Provide the [x, y] coordinate of the cell's center where the given text is located.  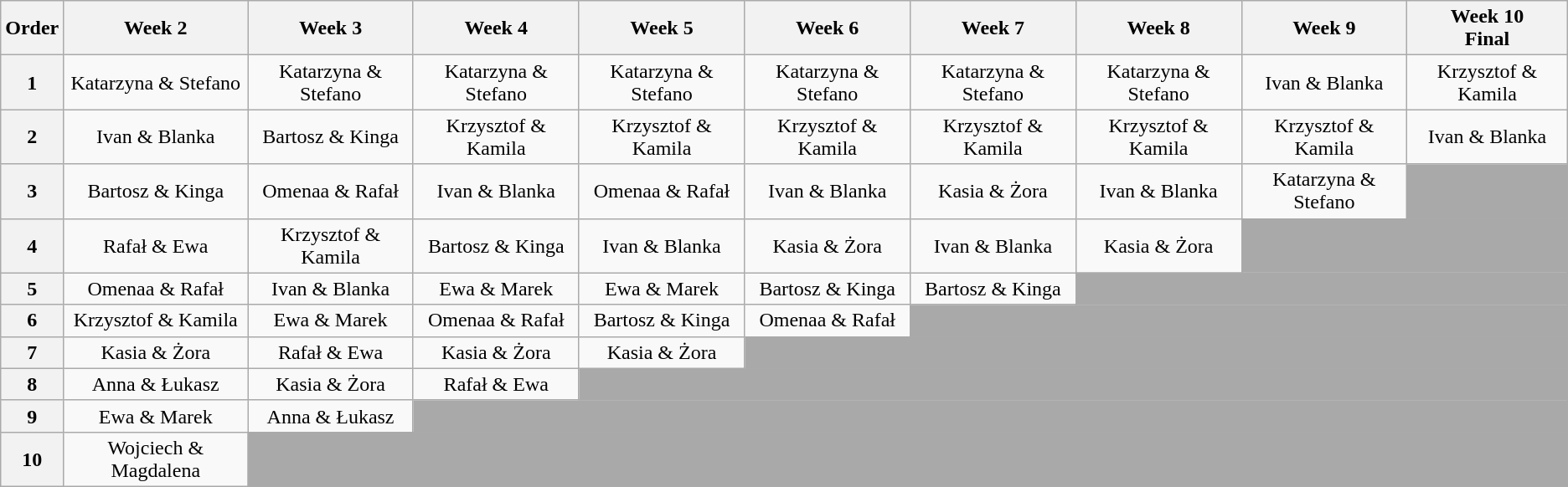
Wojciech & Magdalena [156, 459]
3 [32, 191]
Week 2 [156, 28]
5 [32, 289]
8 [32, 384]
Week 9 [1324, 28]
Week 7 [993, 28]
Order [32, 28]
1 [32, 82]
Week 10Final [1488, 28]
Week 5 [662, 28]
7 [32, 352]
Week 4 [496, 28]
Week 8 [1158, 28]
6 [32, 320]
Week 3 [331, 28]
2 [32, 137]
10 [32, 459]
4 [32, 246]
9 [32, 416]
Week 6 [828, 28]
